Scan for the cell matching the given text and deliver its [X, Y] coordinate at center. 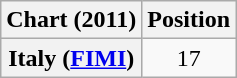
Italy (FIMI) [72, 58]
Chart (2011) [72, 20]
Position [189, 20]
17 [189, 58]
